Pinpoint the cell where the given text exists, returning its (X, Y) midpoint coordinate. 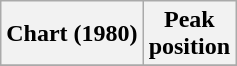
Chart (1980) (72, 34)
Peakposition (189, 34)
